Identify which cell holds the provided text, then report its (x, y) central coordinate. 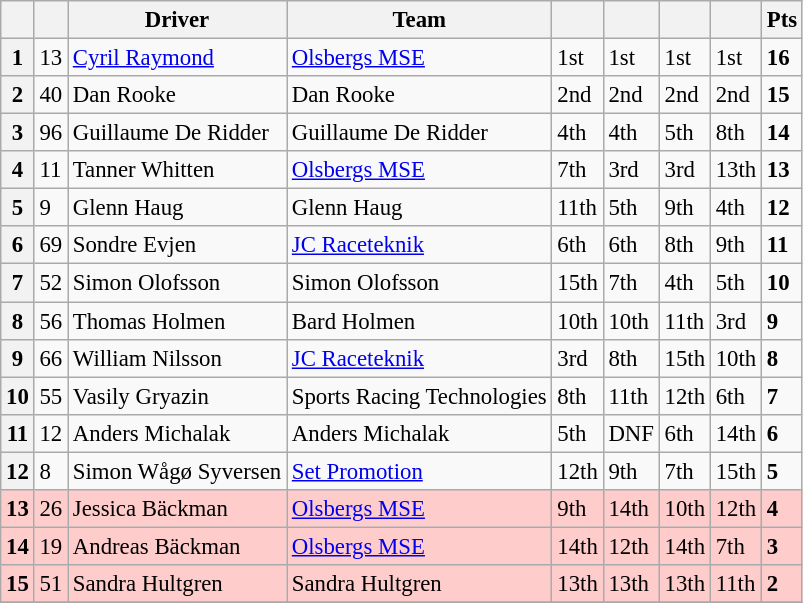
66 (50, 358)
40 (50, 95)
Driver (178, 20)
Sondre Evjen (178, 245)
Pts (782, 20)
Simon Wågø Syversen (178, 471)
Tanner Whitten (178, 170)
69 (50, 245)
51 (50, 584)
Bard Holmen (418, 321)
Team (418, 20)
1 (18, 58)
26 (50, 509)
DNF (631, 433)
Thomas Holmen (178, 321)
16 (782, 58)
Set Promotion (418, 471)
96 (50, 133)
Jessica Bäckman (178, 509)
56 (50, 321)
Vasily Gryazin (178, 396)
52 (50, 283)
Cyril Raymond (178, 58)
19 (50, 546)
Andreas Bäckman (178, 546)
William Nilsson (178, 358)
Sports Racing Technologies (418, 396)
55 (50, 396)
